Provide the [x, y] coordinate of the cell's center where the given text is located.  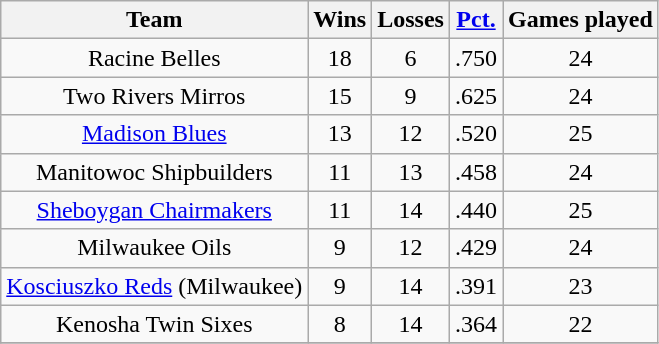
Losses [411, 20]
.750 [476, 58]
.429 [476, 248]
.440 [476, 210]
Manitowoc Shipbuilders [154, 172]
22 [581, 324]
Sheboygan Chairmakers [154, 210]
Madison Blues [154, 134]
Kosciuszko Reds (Milwaukee) [154, 286]
.625 [476, 96]
.391 [476, 286]
23 [581, 286]
Games played [581, 20]
Racine Belles [154, 58]
.458 [476, 172]
Milwaukee Oils [154, 248]
Wins [340, 20]
.364 [476, 324]
Team [154, 20]
15 [340, 96]
Pct. [476, 20]
18 [340, 58]
6 [411, 58]
Two Rivers Mirros [154, 96]
Kenosha Twin Sixes [154, 324]
8 [340, 324]
.520 [476, 134]
